For the text-containing cell, return its midpoint in [X, Y] coordinate format. 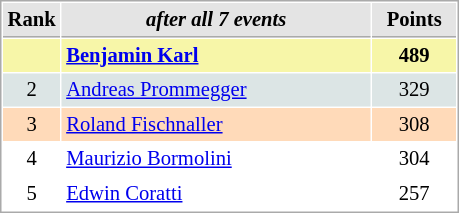
4 [32, 158]
Andreas Prommegger [216, 90]
5 [32, 194]
Benjamin Karl [216, 56]
Roland Fischnaller [216, 124]
after all 7 events [216, 20]
2 [32, 90]
257 [414, 194]
329 [414, 90]
Rank [32, 20]
3 [32, 124]
Points [414, 20]
489 [414, 56]
304 [414, 158]
Maurizio Bormolini [216, 158]
308 [414, 124]
Edwin Coratti [216, 194]
